From the cell containing the given text, extract its center point as [X, Y] coordinate. 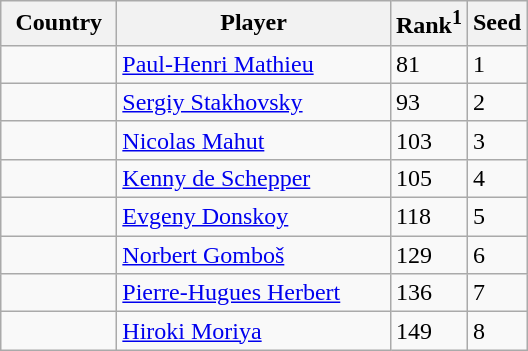
6 [496, 255]
Kenny de Schepper [254, 178]
129 [428, 255]
5 [496, 217]
4 [496, 178]
7 [496, 293]
Hiroki Moriya [254, 331]
Rank1 [428, 24]
149 [428, 331]
3 [496, 140]
93 [428, 102]
Player [254, 24]
8 [496, 331]
2 [496, 102]
Sergiy Stakhovsky [254, 102]
Nicolas Mahut [254, 140]
81 [428, 64]
136 [428, 293]
Country [59, 24]
Paul-Henri Mathieu [254, 64]
Norbert Gomboš [254, 255]
103 [428, 140]
118 [428, 217]
Pierre-Hugues Herbert [254, 293]
Seed [496, 24]
105 [428, 178]
Evgeny Donskoy [254, 217]
1 [496, 64]
